Output the [X, Y] coordinate of the center of the cell containing the given text.  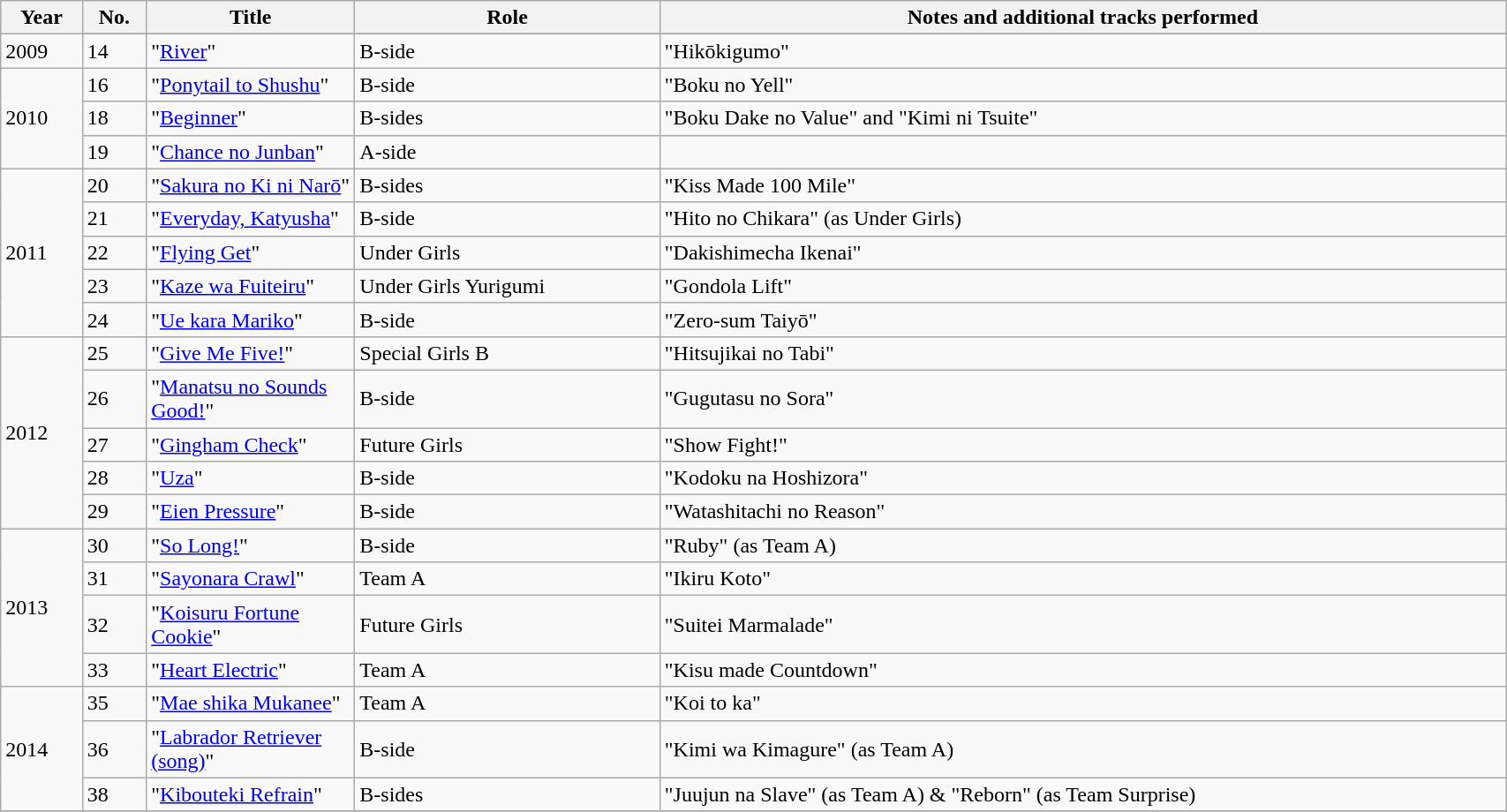
"Labrador Retriever (song)" [251, 748]
24 [115, 320]
31 [115, 579]
No. [115, 18]
Under Girls [507, 252]
"Zero-sum Taiyō" [1082, 320]
Year [41, 18]
"Hito no Chikara" (as Under Girls) [1082, 219]
"Ue kara Mariko" [251, 320]
"Uza" [251, 478]
20 [115, 185]
"Gondola Lift" [1082, 286]
"Chance no Junban" [251, 152]
18 [115, 118]
Special Girls B [507, 353]
2011 [41, 252]
2014 [41, 748]
"Hitsujikai no Tabi" [1082, 353]
2010 [41, 118]
"Gingham Check" [251, 444]
"Heart Electric" [251, 670]
"Manatsu no Sounds Good!" [251, 399]
"So Long!" [251, 545]
"Boku Dake no Value" and "Kimi ni Tsuite" [1082, 118]
36 [115, 748]
38 [115, 794]
"Mae shika Mukanee" [251, 703]
"Koi to ka" [1082, 703]
"Ruby" (as Team A) [1082, 545]
"Kodoku na Hoshizora" [1082, 478]
"River" [251, 51]
"Kibouteki Refrain" [251, 794]
28 [115, 478]
26 [115, 399]
Title [251, 18]
"Watashitachi no Reason" [1082, 512]
2013 [41, 607]
"Everyday, Katyusha" [251, 219]
Under Girls Yurigumi [507, 286]
2012 [41, 432]
25 [115, 353]
Notes and additional tracks performed [1082, 18]
"Hikōkigumo" [1082, 51]
Role [507, 18]
30 [115, 545]
22 [115, 252]
"Kaze wa Fuiteiru" [251, 286]
19 [115, 152]
23 [115, 286]
"Flying Get" [251, 252]
"Kiss Made 100 Mile" [1082, 185]
"Show Fight!" [1082, 444]
2009 [41, 51]
"Kisu made Countdown" [1082, 670]
29 [115, 512]
"Boku no Yell" [1082, 85]
"Ponytail to Shushu" [251, 85]
"Juujun na Slave" (as Team A) & "Reborn" (as Team Surprise) [1082, 794]
"Eien Pressure" [251, 512]
"Suitei Marmalade" [1082, 625]
27 [115, 444]
21 [115, 219]
"Dakishimecha Ikenai" [1082, 252]
32 [115, 625]
"Sayonara Crawl" [251, 579]
A-side [507, 152]
16 [115, 85]
14 [115, 51]
"Give Me Five!" [251, 353]
"Beginner" [251, 118]
"Sakura no Ki ni Narō" [251, 185]
"Gugutasu no Sora" [1082, 399]
33 [115, 670]
"Koisuru Fortune Cookie" [251, 625]
"Kimi wa Kimagure" (as Team A) [1082, 748]
"Ikiru Koto" [1082, 579]
35 [115, 703]
